From the cell containing the given text, extract its center point as [x, y] coordinate. 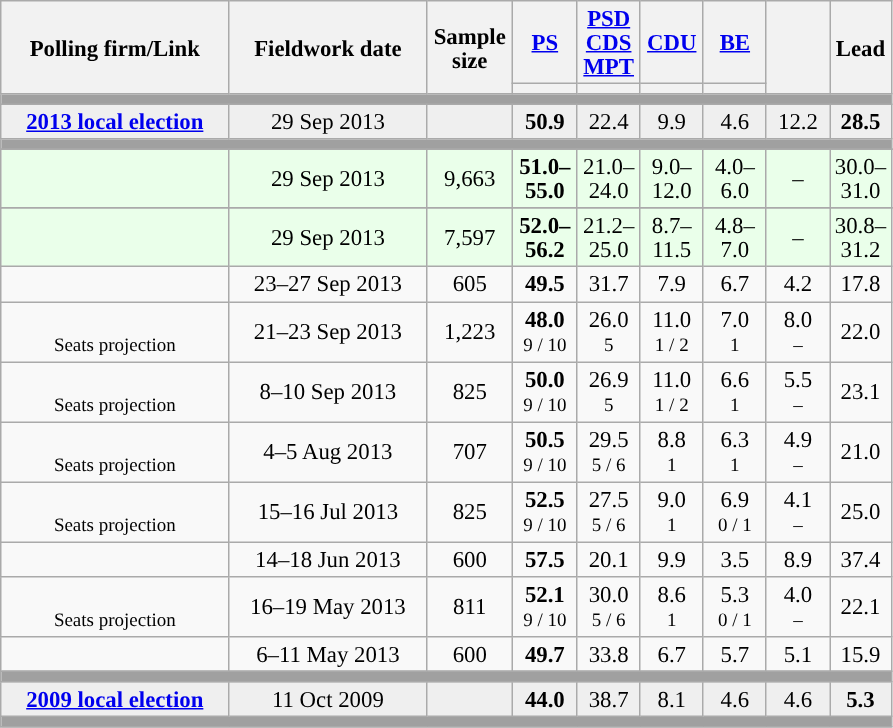
6.61 [734, 392]
31.7 [608, 284]
49.7 [546, 654]
23.1 [861, 392]
30.0–31.0 [861, 180]
7.9 [672, 284]
48.09 / 10 [546, 332]
17.8 [861, 284]
7.01 [734, 332]
8.61 [672, 607]
57.5 [546, 560]
38.7 [608, 700]
4.0 – [798, 607]
PSDCDSMPT [608, 42]
37.4 [861, 560]
23–27 Sep 2013 [328, 284]
27.55 / 6 [608, 512]
15–16 Jul 2013 [328, 512]
9,663 [470, 180]
8.81 [672, 452]
8.1 [672, 700]
5.5 – [798, 392]
21.2–25.0 [608, 238]
52.0–56.2 [546, 238]
26.05 [608, 332]
9.0–12.0 [672, 180]
Lead [861, 48]
16–19 May 2013 [328, 607]
605 [470, 284]
21.0 [861, 452]
22.0 [861, 332]
29.55 / 6 [608, 452]
8.7–11.5 [672, 238]
28.5 [861, 122]
9.01 [672, 512]
22.1 [861, 607]
BE [734, 42]
4.2 [798, 284]
52.19 / 10 [546, 607]
3.5 [734, 560]
12.2 [798, 122]
Sample size [470, 48]
26.95 [608, 392]
50.9 [546, 122]
PS [546, 42]
4.8–7.0 [734, 238]
49.5 [546, 284]
Polling firm/Link [115, 48]
30.05 / 6 [608, 607]
2013 local election [115, 122]
6–11 May 2013 [328, 654]
15.9 [861, 654]
21.0–24.0 [608, 180]
5.1 [798, 654]
20.1 [608, 560]
14–18 Jun 2013 [328, 560]
51.0–55.0 [546, 180]
6.31 [734, 452]
5.30 / 1 [734, 607]
8–10 Sep 2013 [328, 392]
2009 local election [115, 700]
44.0 [546, 700]
7,597 [470, 238]
21–23 Sep 2013 [328, 332]
707 [470, 452]
5.7 [734, 654]
5.3 [861, 700]
4.0–6.0 [734, 180]
811 [470, 607]
8.9 [798, 560]
50.59 / 10 [546, 452]
30.8–31.2 [861, 238]
6.90 / 1 [734, 512]
25.0 [861, 512]
11 Oct 2009 [328, 700]
4–5 Aug 2013 [328, 452]
50.09 / 10 [546, 392]
22.4 [608, 122]
4.9 – [798, 452]
4.1 – [798, 512]
1,223 [470, 332]
52.59 / 10 [546, 512]
33.8 [608, 654]
Fieldwork date [328, 48]
CDU [672, 42]
8.0 – [798, 332]
